Extract the [x, y] coordinate from the center of the cell holding the provided text.  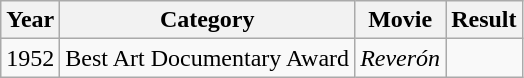
Movie [400, 20]
1952 [30, 58]
Year [30, 20]
Best Art Documentary Award [208, 58]
Result [484, 20]
Reverón [400, 58]
Category [208, 20]
